Provide the (X, Y) coordinate of the cell's center where the given text is located.  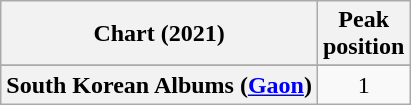
1 (363, 85)
Peakposition (363, 34)
Chart (2021) (160, 34)
South Korean Albums (Gaon) (160, 85)
